Output the (X, Y) coordinate of the center of the cell containing the given text.  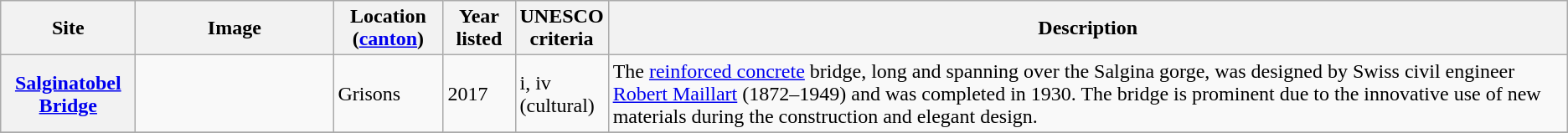
Description (1087, 28)
Location (canton) (389, 28)
Salginatobel Bridge (69, 94)
Image (235, 28)
UNESCO criteria (561, 28)
Site (69, 28)
2017 (479, 94)
Grisons (389, 94)
i, iv (cultural) (561, 94)
Year listed (479, 28)
